Return [X, Y] of the center of cell containing provided text 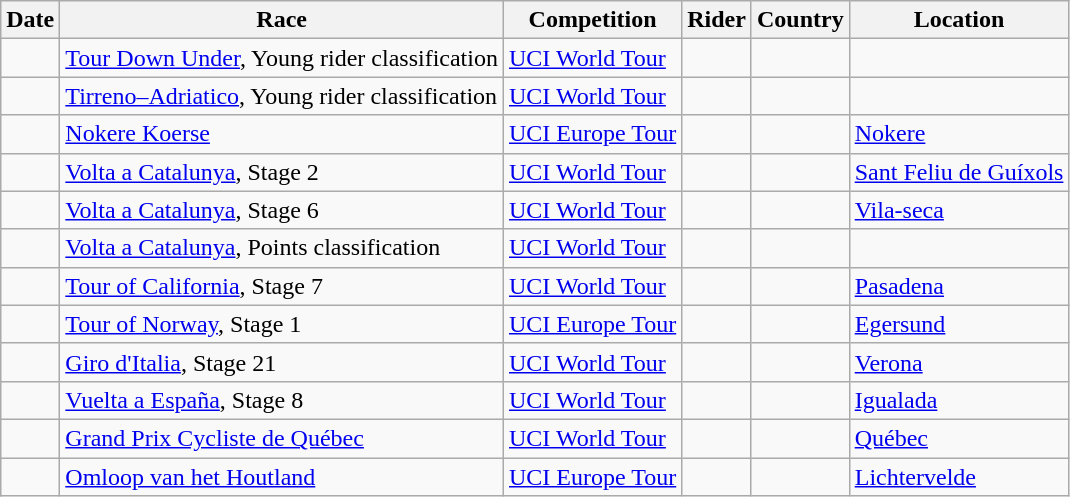
Egersund [959, 324]
Date [30, 20]
Volta a Catalunya, Stage 2 [282, 172]
Verona [959, 362]
Igualada [959, 400]
Vila-seca [959, 210]
Nokere [959, 134]
Québec [959, 438]
Rider [717, 20]
Competition [592, 20]
Sant Feliu de Guíxols [959, 172]
Tour of California, Stage 7 [282, 286]
Race [282, 20]
Location [959, 20]
Volta a Catalunya, Points classification [282, 248]
Lichtervelde [959, 477]
Nokere Koerse [282, 134]
Giro d'Italia, Stage 21 [282, 362]
Vuelta a España, Stage 8 [282, 400]
Tour of Norway, Stage 1 [282, 324]
Tour Down Under, Young rider classification [282, 58]
Tirreno–Adriatico, Young rider classification [282, 96]
Omloop van het Houtland [282, 477]
Grand Prix Cycliste de Québec [282, 438]
Country [800, 20]
Volta a Catalunya, Stage 6 [282, 210]
Pasadena [959, 286]
